For the text-containing cell, return its midpoint in (X, Y) coordinate format. 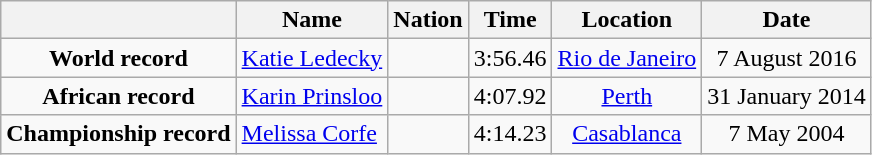
Katie Ledecky (312, 58)
Nation (428, 20)
Championship record (118, 134)
Date (787, 20)
Karin Prinsloo (312, 96)
World record (118, 58)
7 May 2004 (787, 134)
Casablanca (627, 134)
3:56.46 (510, 58)
Melissa Corfe (312, 134)
Perth (627, 96)
4:07.92 (510, 96)
Name (312, 20)
Location (627, 20)
7 August 2016 (787, 58)
4:14.23 (510, 134)
Time (510, 20)
31 January 2014 (787, 96)
Rio de Janeiro (627, 58)
African record (118, 96)
